Identify which cell holds the provided text, then report its [x, y] central coordinate. 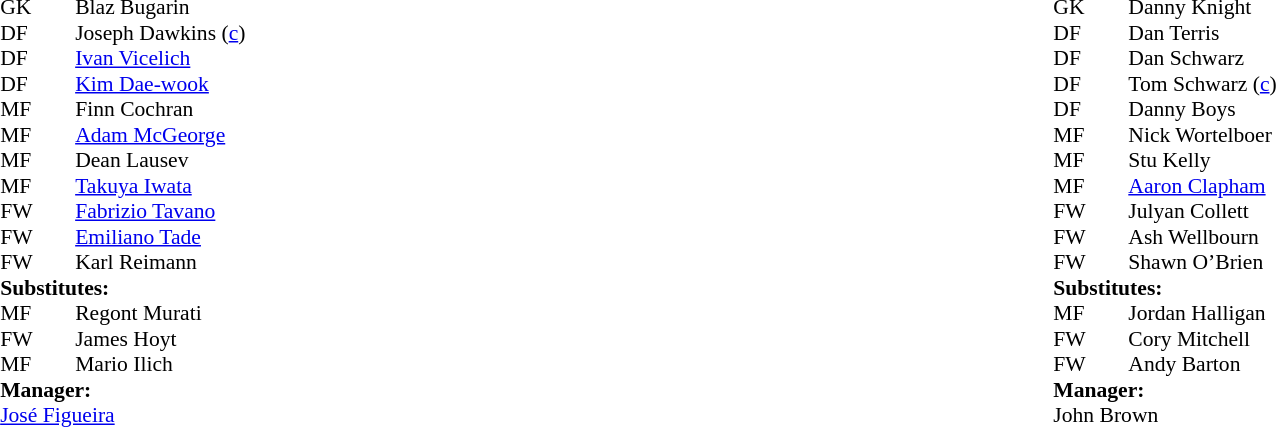
James Hoyt [160, 339]
Kim Dae-wook [160, 84]
Ivan Vicelich [160, 59]
Takuya Iwata [160, 186]
Dan Schwarz [1202, 59]
Tom Schwarz (c) [1202, 84]
Dan Terris [1202, 33]
Joseph Dawkins (c) [160, 33]
Ash Wellbourn [1202, 237]
Adam McGeorge [160, 135]
Aaron Clapham [1202, 186]
Mario Ilich [160, 365]
Andy Barton [1202, 365]
Karl Reimann [160, 263]
Fabrizio Tavano [160, 211]
Shawn O’Brien [1202, 263]
Julyan Collett [1202, 211]
Regont Murati [160, 313]
Jordan Halligan [1202, 313]
Stu Kelly [1202, 161]
Cory Mitchell [1202, 339]
Finn Cochran [160, 109]
Emiliano Tade [160, 237]
Dean Lausev [160, 161]
Danny Boys [1202, 109]
Nick Wortelboer [1202, 135]
